Provide the (X, Y) coordinate of the cell's center where the given text is located.  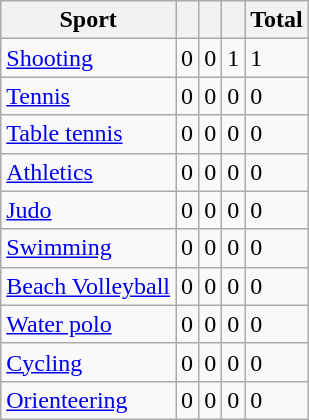
Athletics (88, 172)
Beach Volleyball (88, 286)
Table tennis (88, 134)
Sport (88, 20)
Total (277, 20)
Judo (88, 210)
Tennis (88, 96)
Water polo (88, 324)
Orienteering (88, 400)
Swimming (88, 248)
Cycling (88, 362)
Shooting (88, 58)
